Return [X, Y] of the center of cell containing provided text 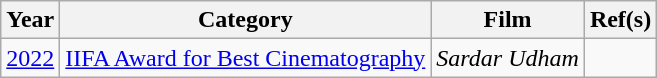
Ref(s) [620, 20]
2022 [30, 58]
Category [246, 20]
Year [30, 20]
Film [508, 20]
Sardar Udham [508, 58]
IIFA Award for Best Cinematography [246, 58]
